Scan for the cell matching the given text and deliver its [x, y] coordinate at center. 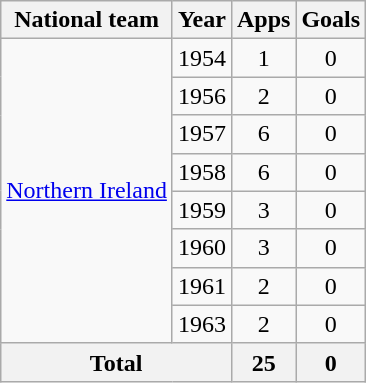
National team [87, 20]
Apps [263, 20]
1954 [202, 58]
1 [263, 58]
Goals [331, 20]
Year [202, 20]
1957 [202, 134]
25 [263, 362]
1956 [202, 96]
1960 [202, 248]
Total [116, 362]
1958 [202, 172]
1961 [202, 286]
Northern Ireland [87, 191]
1959 [202, 210]
1963 [202, 324]
